Determine the (X, Y) coordinate at the center of the cell enclosing the given text.  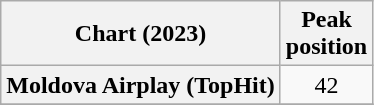
Peakposition (326, 34)
Chart (2023) (141, 34)
Moldova Airplay (TopHit) (141, 85)
42 (326, 85)
